Identify which cell holds the provided text, then report its [x, y] central coordinate. 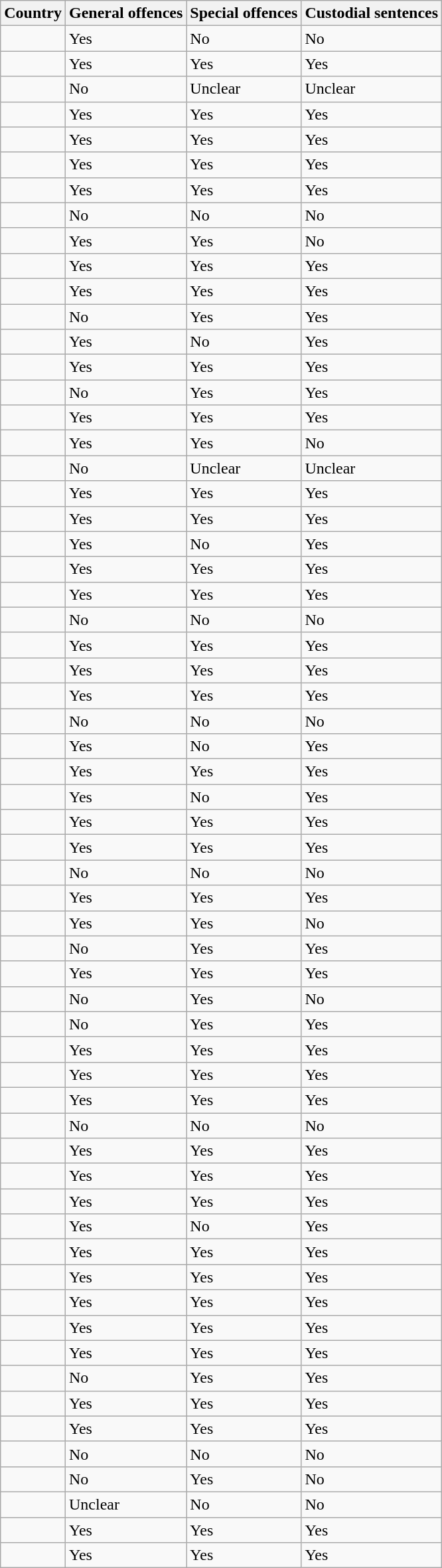
Custodial sentences [372, 13]
General offences [125, 13]
Country [33, 13]
Special offences [244, 13]
